Output the [X, Y] coordinate of the center of the cell containing the given text.  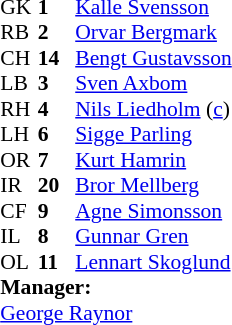
Sven Axbom [154, 83]
4 [57, 109]
LB [19, 83]
CF [19, 211]
Sigge Parling [154, 135]
Kurt Hamrin [154, 160]
RB [19, 33]
7 [57, 160]
6 [57, 135]
RH [19, 109]
11 [57, 262]
IL [19, 237]
8 [57, 237]
14 [57, 58]
Gunnar Gren [154, 237]
2 [57, 33]
Lennart Skoglund [154, 262]
Orvar Bergmark [154, 33]
CH [19, 58]
Manager: [116, 287]
OL [19, 262]
Nils Liedholm (c) [154, 109]
Bror Mellberg [154, 185]
OR [19, 160]
Agne Simonsson [154, 211]
IR [19, 185]
3 [57, 83]
20 [57, 185]
Bengt Gustavsson [154, 58]
9 [57, 211]
LH [19, 135]
